Return [X, Y] of the center of cell containing provided text 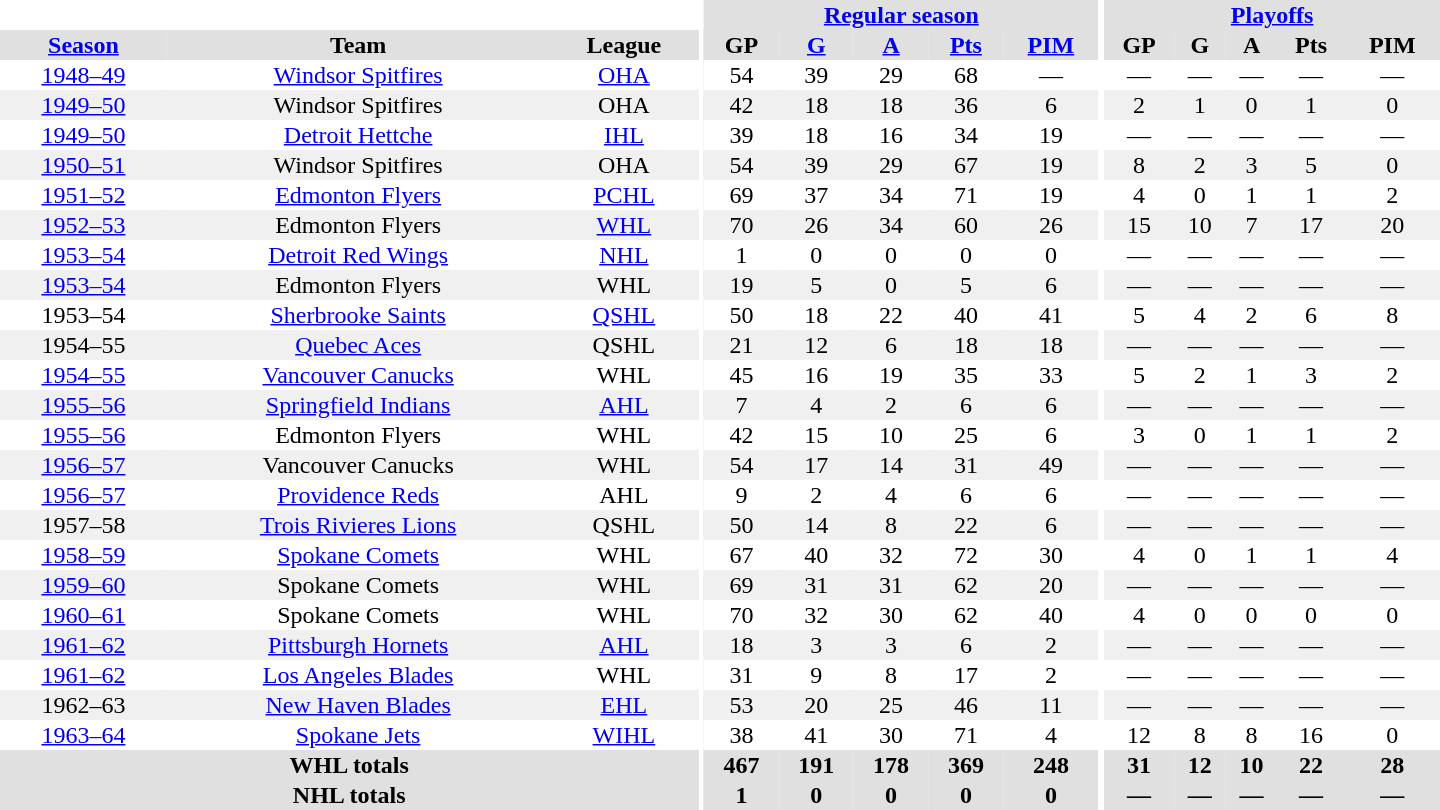
28 [1392, 765]
NHL totals [349, 795]
38 [742, 735]
35 [966, 375]
248 [1050, 765]
1959–60 [84, 585]
Providence Reds [358, 495]
46 [966, 705]
1957–58 [84, 525]
Detroit Red Wings [358, 255]
1963–64 [84, 735]
68 [966, 75]
60 [966, 225]
Spokane Jets [358, 735]
1958–59 [84, 555]
191 [816, 765]
Trois Rivieres Lions [358, 525]
League [624, 45]
178 [892, 765]
1952–53 [84, 225]
33 [1050, 375]
53 [742, 705]
Regular season [901, 15]
369 [966, 765]
WIHL [624, 735]
72 [966, 555]
Los Angeles Blades [358, 675]
Sherbrooke Saints [358, 315]
1951–52 [84, 195]
1948–49 [84, 75]
1960–61 [84, 615]
Springfield Indians [358, 405]
1950–51 [84, 165]
21 [742, 345]
37 [816, 195]
36 [966, 105]
Season [84, 45]
PCHL [624, 195]
WHL totals [349, 765]
NHL [624, 255]
49 [1050, 465]
New Haven Blades [358, 705]
Quebec Aces [358, 345]
45 [742, 375]
11 [1050, 705]
Team [358, 45]
Detroit Hettche [358, 135]
IHL [624, 135]
EHL [624, 705]
Playoffs [1272, 15]
1962–63 [84, 705]
Pittsburgh Hornets [358, 645]
467 [742, 765]
